Return the (x, y) coordinate for the center point of the cell that contains the specified text.  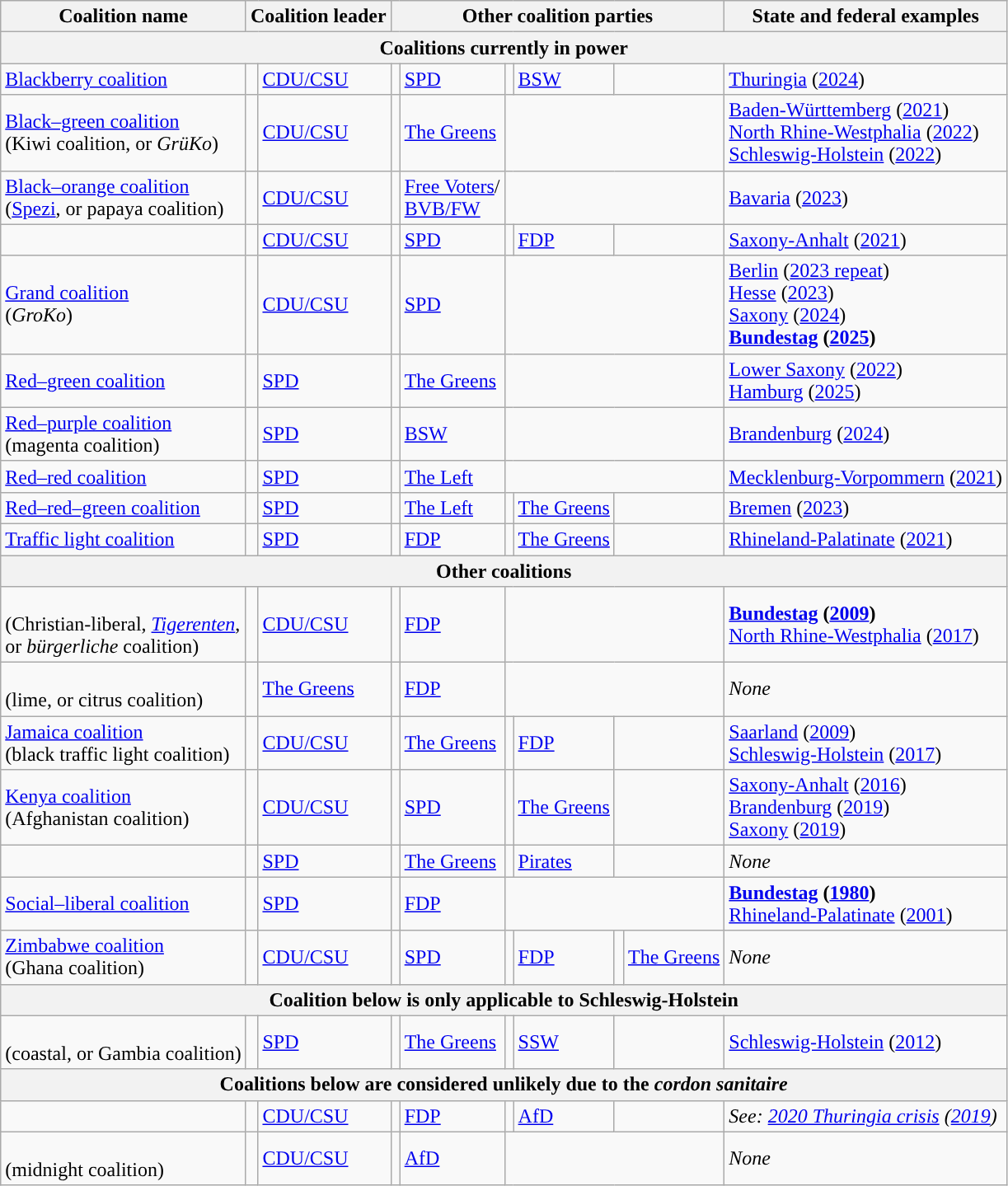
Red–red coalition (124, 476)
Brandenburg (2024) (865, 434)
Social–liberal coalition (124, 903)
Traffic light coalition (124, 539)
Thuringia (2024) (865, 79)
Coalition below is only applicable to Schleswig-Holstein (504, 1000)
Coalitions below are considered unlikely due to the cordon sanitaire (504, 1085)
Other coalitions (504, 571)
Red–red–green coalition (124, 508)
Coalition name (124, 16)
Lower Saxony (2022)Hamburg (2025) (865, 381)
Saarland (2009)Schleswig-Holstein (2017) (865, 743)
Bundestag (1980)Rhineland-Palatinate (2001) (865, 903)
Bundestag (2009)North Rhine-Westphalia (2017) (865, 625)
(coastal, or Gambia coalition) (124, 1042)
State and federal examples (865, 16)
(midnight coalition) (124, 1159)
(lime, or citrus coalition) (124, 689)
Rhineland-Palatinate (2021) (865, 539)
Coalitions currently in power (504, 48)
Bremen (2023) (865, 508)
Black–orange coalition(Spezi, or papaya coalition) (124, 198)
Jamaica coalition(black traffic light coalition) (124, 743)
Pirates (564, 861)
Saxony-Anhalt (2016)Brandenburg (2019)Saxony (2019) (865, 808)
Other coalition parties (557, 16)
Schleswig-Holstein (2012) (865, 1042)
Bavaria (2023) (865, 198)
Grand coalition(GroKo) (124, 305)
Free Voters/BVB/FW (452, 198)
Mecklenburg-Vorpommern (2021) (865, 476)
SSW (564, 1042)
Baden-Württemberg (2021)North Rhine-Westphalia (2022)Schleswig-Holstein (2022) (865, 133)
Kenya coalition(Afghanistan coalition) (124, 808)
Saxony-Anhalt (2021) (865, 240)
Red–green coalition (124, 381)
Berlin (2023 repeat)Hesse (2023)Saxony (2024)Bundestag (2025) (865, 305)
Red–purple coalition(magenta coalition) (124, 434)
See: 2020 Thuringia crisis (2019) (865, 1116)
(Christian-liberal, Tigerenten,or bürgerliche coalition) (124, 625)
Black–green coalition(Kiwi coalition, or GrüKo) (124, 133)
Blackberry coalition (124, 79)
Zimbabwe coalition(Ghana coalition) (124, 958)
Coalition leader (318, 16)
